Pinpoint the cell where the given text exists, returning its (X, Y) midpoint coordinate. 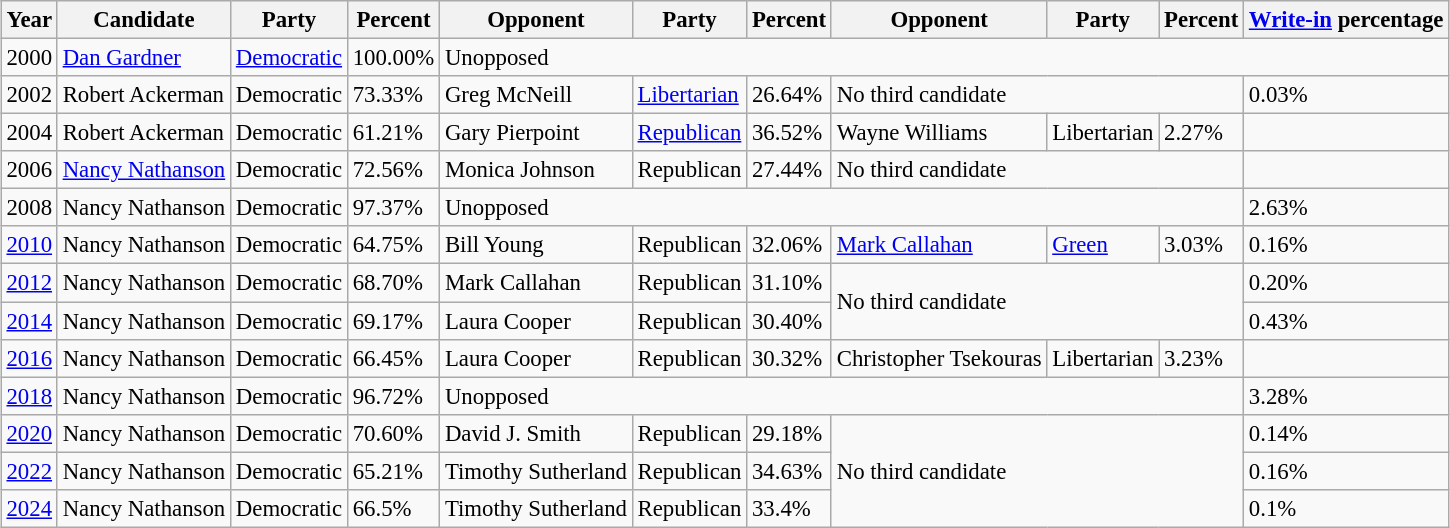
64.75% (393, 245)
2014 (29, 321)
72.56% (393, 170)
0.1% (1346, 508)
26.64% (790, 95)
29.18% (790, 433)
73.33% (393, 95)
66.45% (393, 358)
65.21% (393, 471)
2006 (29, 170)
30.32% (790, 358)
0.20% (1346, 283)
100.00% (393, 57)
2024 (29, 508)
30.40% (790, 321)
Year (29, 20)
0.43% (1346, 321)
Greg McNeill (536, 95)
2022 (29, 471)
0.03% (1346, 95)
31.10% (790, 283)
Write-in percentage (1346, 20)
2008 (29, 208)
36.52% (790, 133)
0.14% (1346, 433)
70.60% (393, 433)
2010 (29, 245)
2012 (29, 283)
2000 (29, 57)
David J. Smith (536, 433)
2020 (29, 433)
2.27% (1202, 133)
3.28% (1346, 396)
Christopher Tsekouras (938, 358)
96.72% (393, 396)
34.63% (790, 471)
66.5% (393, 508)
2004 (29, 133)
33.4% (790, 508)
Bill Young (536, 245)
2.63% (1346, 208)
68.70% (393, 283)
3.23% (1202, 358)
Candidate (144, 20)
2016 (29, 358)
32.06% (790, 245)
Gary Pierpoint (536, 133)
Monica Johnson (536, 170)
27.44% (790, 170)
Dan Gardner (144, 57)
Wayne Williams (938, 133)
69.17% (393, 321)
2002 (29, 95)
3.03% (1202, 245)
2018 (29, 396)
Green (1103, 245)
97.37% (393, 208)
61.21% (393, 133)
